Identify which cell holds the provided text, then report its [x, y] central coordinate. 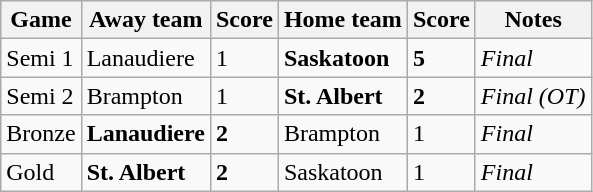
Home team [342, 20]
Semi 2 [41, 96]
Gold [41, 172]
Semi 1 [41, 58]
Final (OT) [533, 96]
5 [441, 58]
Notes [533, 20]
Game [41, 20]
Bronze [41, 134]
Away team [146, 20]
